Return [x, y] of the center of cell containing provided text 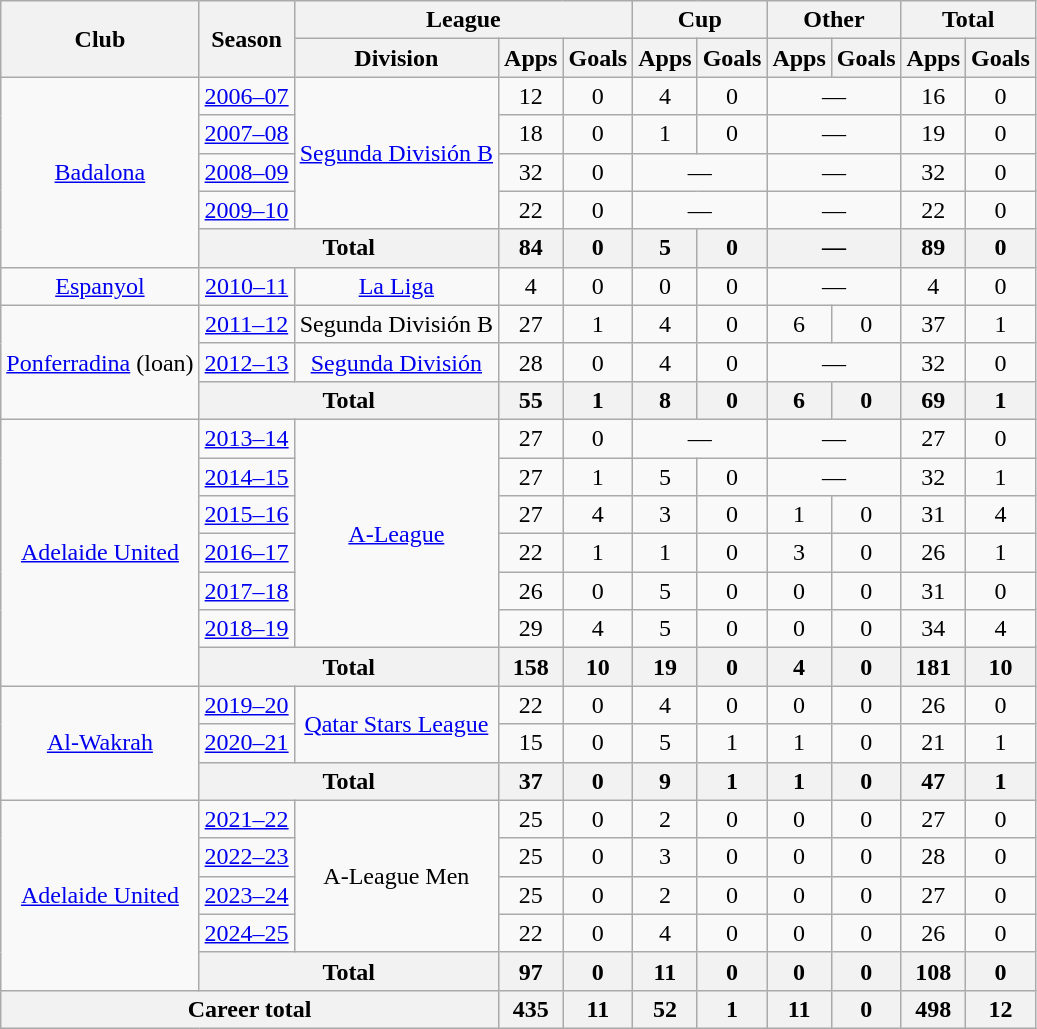
8 [665, 400]
2018–19 [246, 629]
2011–12 [246, 324]
9 [665, 781]
2016–17 [246, 553]
2007–08 [246, 134]
La Liga [396, 286]
Season [246, 39]
League [464, 20]
Career total [250, 1009]
2024–25 [246, 933]
18 [531, 134]
2021–22 [246, 819]
29 [531, 629]
Club [100, 39]
55 [531, 400]
2010–11 [246, 286]
Espanyol [100, 286]
Badalona [100, 172]
2008–09 [246, 172]
A-League Men [396, 876]
158 [531, 667]
Other [834, 20]
47 [933, 781]
498 [933, 1009]
34 [933, 629]
Al-Wakrah [100, 743]
69 [933, 400]
Cup [700, 20]
2020–21 [246, 743]
Qatar Stars League [396, 724]
52 [665, 1009]
2009–10 [246, 210]
Division [396, 58]
21 [933, 743]
97 [531, 971]
2014–15 [246, 477]
2023–24 [246, 895]
181 [933, 667]
2015–16 [246, 515]
89 [933, 248]
2017–18 [246, 591]
Ponferradina (loan) [100, 362]
16 [933, 96]
2006–07 [246, 96]
2022–23 [246, 857]
2013–14 [246, 438]
Segunda División [396, 362]
A-League [396, 533]
84 [531, 248]
435 [531, 1009]
2019–20 [246, 705]
15 [531, 743]
108 [933, 971]
2012–13 [246, 362]
